Capture the cell that displays the provided text and extract its (x, y) central coordinate. 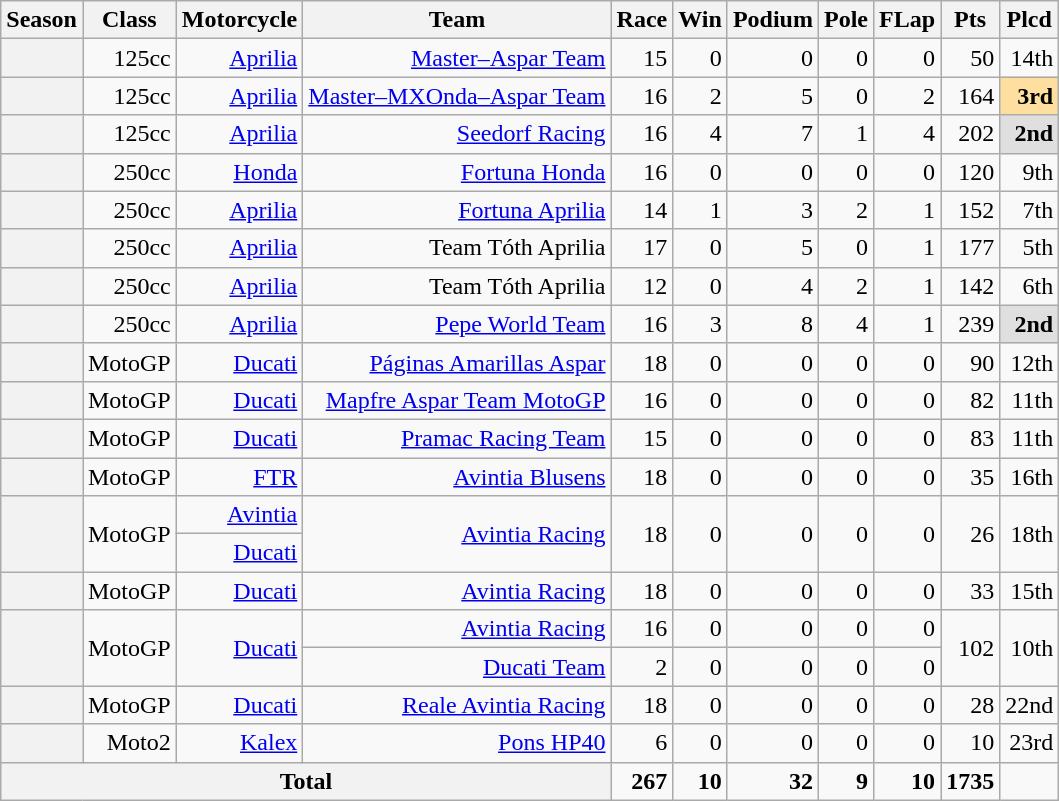
Master–Aspar Team (457, 58)
142 (970, 286)
10th (1030, 648)
Páginas Amarillas Aspar (457, 362)
Pepe World Team (457, 324)
17 (642, 248)
23rd (1030, 743)
6th (1030, 286)
202 (970, 134)
Pons HP40 (457, 743)
Master–MXOnda–Aspar Team (457, 96)
FTR (240, 477)
1735 (970, 781)
Avintia (240, 515)
7th (1030, 210)
Team (457, 20)
18th (1030, 534)
8 (772, 324)
83 (970, 438)
Fortuna Honda (457, 172)
152 (970, 210)
9 (846, 781)
164 (970, 96)
FLap (908, 20)
Class (129, 20)
Kalex (240, 743)
Honda (240, 172)
177 (970, 248)
9th (1030, 172)
15th (1030, 591)
120 (970, 172)
33 (970, 591)
16th (1030, 477)
6 (642, 743)
Pramac Racing Team (457, 438)
Fortuna Aprilia (457, 210)
Mapfre Aspar Team MotoGP (457, 400)
Moto2 (129, 743)
90 (970, 362)
14 (642, 210)
50 (970, 58)
Season (42, 20)
Seedorf Racing (457, 134)
26 (970, 534)
Win (700, 20)
Plcd (1030, 20)
Race (642, 20)
22nd (1030, 705)
3rd (1030, 96)
Pole (846, 20)
Avintia Blusens (457, 477)
Podium (772, 20)
82 (970, 400)
Reale Avintia Racing (457, 705)
32 (772, 781)
14th (1030, 58)
5th (1030, 248)
35 (970, 477)
102 (970, 648)
12 (642, 286)
267 (642, 781)
Pts (970, 20)
7 (772, 134)
239 (970, 324)
12th (1030, 362)
Total (306, 781)
Motorcycle (240, 20)
28 (970, 705)
Ducati Team (457, 667)
